Find where the given text appears and provide that cell's center as (X, Y) coordinate. 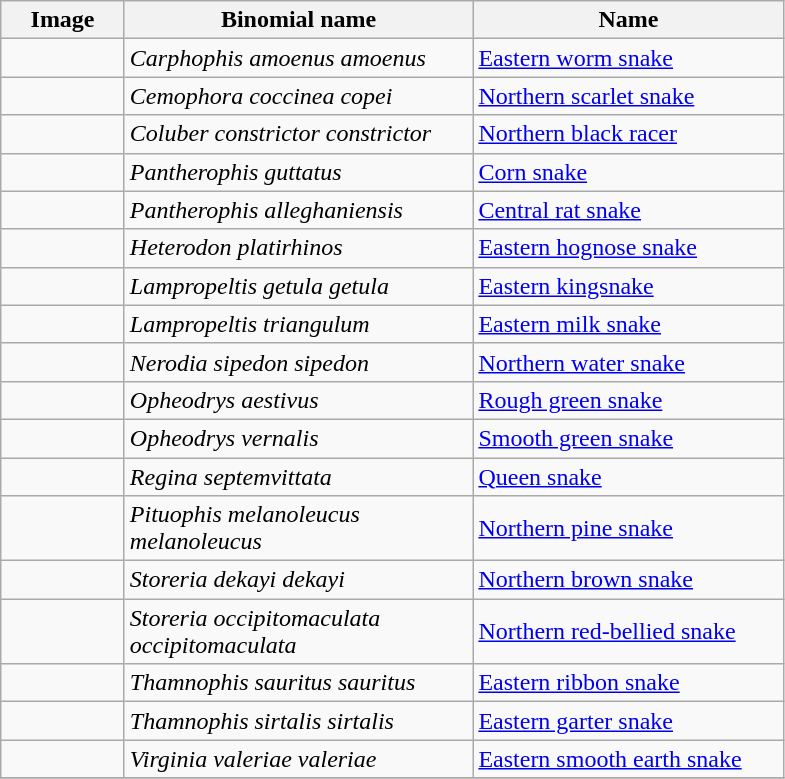
Regina septemvittata (298, 477)
Thamnophis sirtalis sirtalis (298, 721)
Northern red-bellied snake (628, 632)
Carphophis amoenus amoenus (298, 58)
Smooth green snake (628, 438)
Eastern smooth earth snake (628, 759)
Storeria occipitomaculata occipitomaculata (298, 632)
Northern water snake (628, 362)
Cemophora coccinea copei (298, 96)
Eastern ribbon snake (628, 683)
Rough green snake (628, 400)
Eastern milk snake (628, 324)
Name (628, 20)
Eastern garter snake (628, 721)
Pantherophis alleghaniensis (298, 210)
Central rat snake (628, 210)
Northern pine snake (628, 528)
Queen snake (628, 477)
Opheodrys aestivus (298, 400)
Lampropeltis getula getula (298, 286)
Eastern hognose snake (628, 248)
Coluber constrictor constrictor (298, 134)
Image (63, 20)
Nerodia sipedon sipedon (298, 362)
Northern black racer (628, 134)
Binomial name (298, 20)
Pituophis melanoleucus melanoleucus (298, 528)
Lampropeltis triangulum (298, 324)
Northern scarlet snake (628, 96)
Pantherophis guttatus (298, 172)
Eastern kingsnake (628, 286)
Storeria dekayi dekayi (298, 580)
Virginia valeriae valeriae (298, 759)
Opheodrys vernalis (298, 438)
Heterodon platirhinos (298, 248)
Corn snake (628, 172)
Thamnophis sauritus sauritus (298, 683)
Northern brown snake (628, 580)
Eastern worm snake (628, 58)
